Detect which cell encompasses the target text, then output its (X, Y) center coordinate. 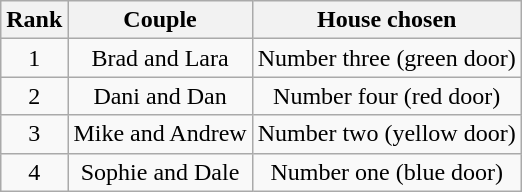
4 (34, 172)
1 (34, 58)
Mike and Andrew (160, 134)
Sophie and Dale (160, 172)
Number two (yellow door) (386, 134)
Brad and Lara (160, 58)
2 (34, 96)
Rank (34, 20)
Number three (green door) (386, 58)
Couple (160, 20)
Number one (blue door) (386, 172)
House chosen (386, 20)
Dani and Dan (160, 96)
3 (34, 134)
Number four (red door) (386, 96)
